Extract the (x, y) coordinate from the center of the cell holding the provided text.  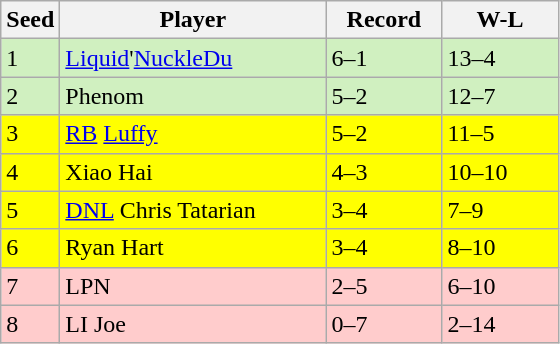
8–10 (500, 248)
12–7 (500, 96)
8 (30, 324)
7 (30, 286)
11–5 (500, 134)
Player (193, 20)
2 (30, 96)
6 (30, 248)
4–3 (384, 172)
3 (30, 134)
LPN (193, 286)
0–7 (384, 324)
RB Luffy (193, 134)
W-L (500, 20)
Xiao Hai (193, 172)
10–10 (500, 172)
2–14 (500, 324)
2–5 (384, 286)
6–10 (500, 286)
Ryan Hart (193, 248)
6–1 (384, 58)
Phenom (193, 96)
7–9 (500, 210)
5 (30, 210)
Liquid'NuckleDu (193, 58)
DNL Chris Tatarian (193, 210)
4 (30, 172)
LI Joe (193, 324)
Seed (30, 20)
1 (30, 58)
Record (384, 20)
13–4 (500, 58)
